Provide the [X, Y] coordinate of the cell's center where the given text is located.  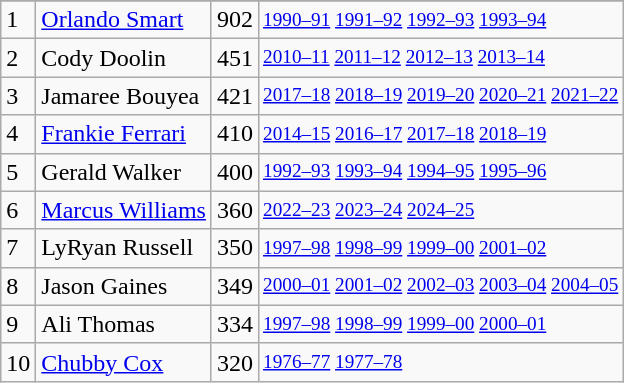
1990–91 1991–92 1992–93 1993–94 [441, 20]
10 [18, 362]
334 [234, 324]
320 [234, 362]
9 [18, 324]
2017–18 2018–19 2019–20 2020–21 2021–22 [441, 96]
4 [18, 134]
1997–98 1998–99 1999–00 2001–02 [441, 248]
1992–93 1993–94 1994–95 1995–96 [441, 172]
Cody Doolin [124, 58]
400 [234, 172]
2 [18, 58]
LyRyan Russell [124, 248]
2000–01 2001–02 2002–03 2003–04 2004–05 [441, 286]
Chubby Cox [124, 362]
3 [18, 96]
421 [234, 96]
902 [234, 20]
Jason Gaines [124, 286]
1 [18, 20]
349 [234, 286]
Frankie Ferrari [124, 134]
360 [234, 210]
2022–23 2023–24 2024–25 [441, 210]
Gerald Walker [124, 172]
1997–98 1998–99 1999–00 2000–01 [441, 324]
2014–15 2016–17 2017–18 2018–19 [441, 134]
350 [234, 248]
2010–11 2011–12 2012–13 2013–14 [441, 58]
Jamaree Bouyea [124, 96]
1976–77 1977–78 [441, 362]
5 [18, 172]
Ali Thomas [124, 324]
410 [234, 134]
8 [18, 286]
Orlando Smart [124, 20]
7 [18, 248]
451 [234, 58]
Marcus Williams [124, 210]
6 [18, 210]
